Identify which cell holds the provided text, then report its [x, y] central coordinate. 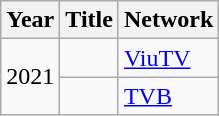
TVB [168, 96]
Title [90, 20]
ViuTV [168, 58]
2021 [30, 77]
Network [168, 20]
Year [30, 20]
